Pinpoint the cell where the given text exists, returning its [x, y] midpoint coordinate. 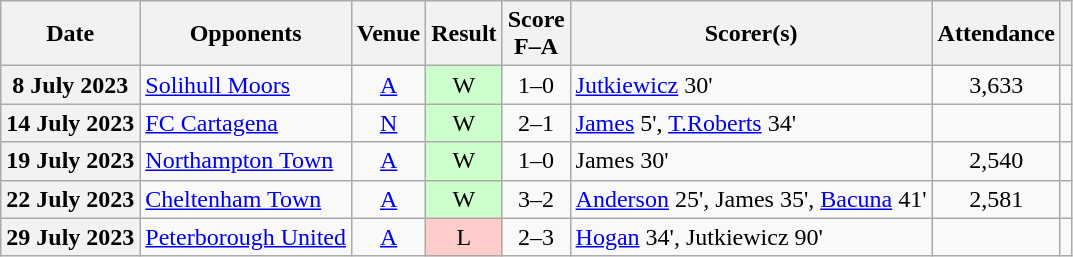
2,581 [996, 199]
Cheltenham Town [246, 199]
Anderson 25', James 35', Bacuna 41' [751, 199]
Venue [389, 34]
L [464, 237]
14 July 2023 [70, 123]
Hogan 34', Jutkiewicz 90' [751, 237]
Result [464, 34]
James 30' [751, 161]
Opponents [246, 34]
22 July 2023 [70, 199]
2–1 [536, 123]
Peterborough United [246, 237]
FC Cartagena [246, 123]
8 July 2023 [70, 85]
Attendance [996, 34]
ScoreF–A [536, 34]
2,540 [996, 161]
19 July 2023 [70, 161]
3,633 [996, 85]
Scorer(s) [751, 34]
2–3 [536, 237]
James 5', T.Roberts 34' [751, 123]
3–2 [536, 199]
Date [70, 34]
Jutkiewicz 30' [751, 85]
29 July 2023 [70, 237]
Northampton Town [246, 161]
Solihull Moors [246, 85]
N [389, 123]
